Pinpoint the cell where the given text exists, returning its (X, Y) midpoint coordinate. 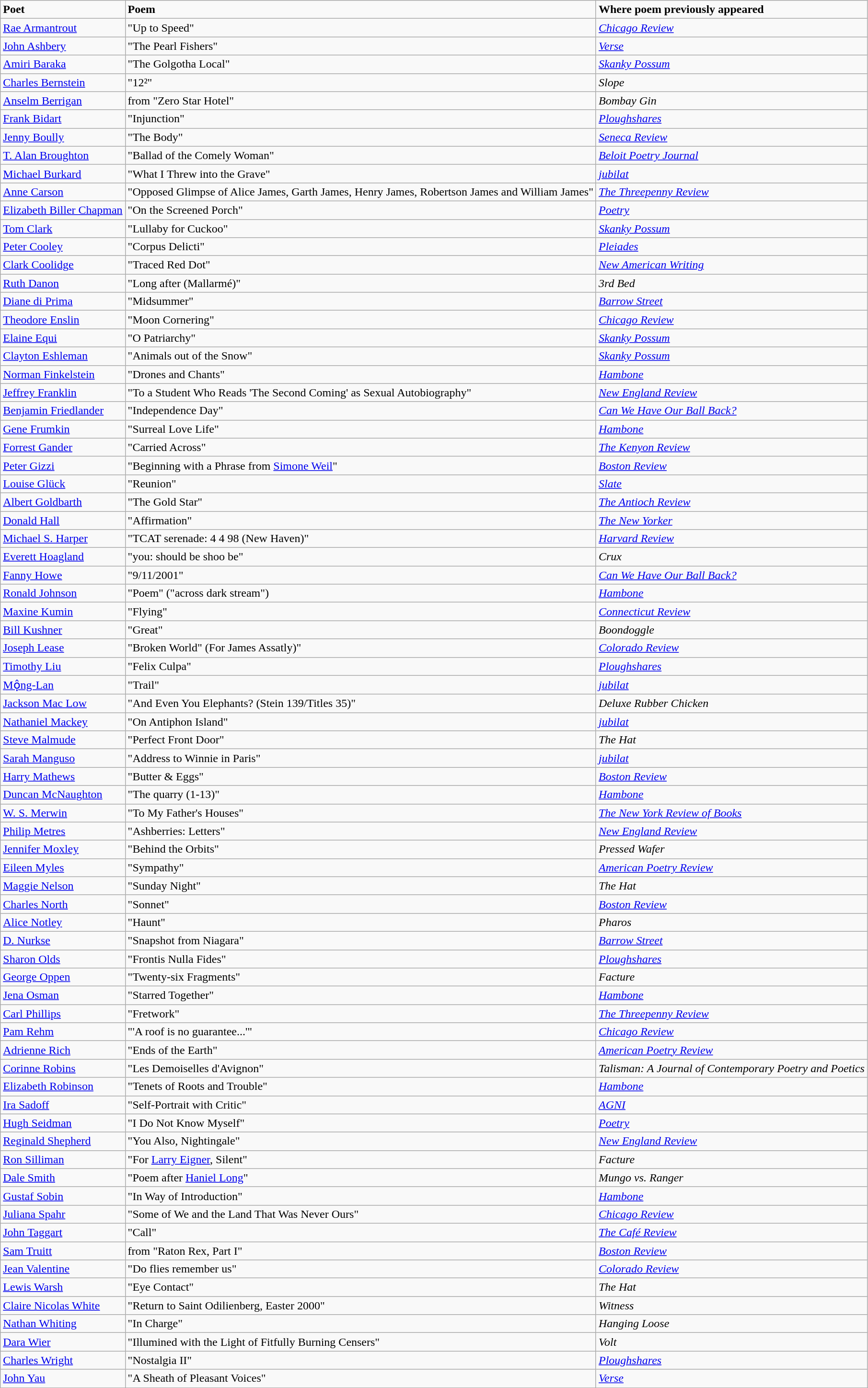
"Moon Cornering" (360, 320)
Poem (360, 10)
"Sunday Night" (360, 886)
"Sympathy" (360, 867)
Dale Smith (63, 1178)
Connecticut Review (731, 612)
"I Do Not Know Myself" (360, 1123)
"Do flies remember us" (360, 1269)
"Ends of the Earth" (360, 1050)
Slope (731, 82)
Louise Glück (63, 484)
Boondoggle (731, 630)
Diane di Prima (63, 301)
Duncan McNaughton (63, 795)
"TCAT serenade: 4 4 98 (New Haven)" (360, 539)
"Lullaby for Cuckoo" (360, 229)
"Traced Red Dot" (360, 265)
"Beginning with a Phrase from Simone Weil" (360, 465)
"Independence Day" (360, 411)
"Perfect Front Door" (360, 740)
"Address to Winnie in Paris" (360, 758)
Bill Kushner (63, 630)
Dara Wier (63, 1342)
"Midsummer" (360, 301)
Theodore Enslin (63, 320)
Pleiades (731, 247)
Peter Cooley (63, 247)
"Return to Saint Odilienberg, Easter 2000" (360, 1306)
Sharon Olds (63, 959)
Lewis Warsh (63, 1287)
Jean Valentine (63, 1269)
"In Charge" (360, 1324)
Nathan Whiting (63, 1324)
Steve Malmude (63, 740)
Charles Wright (63, 1360)
"On Antiphon Island" (360, 722)
The New York Review of Books (731, 813)
Crux (731, 557)
AGNI (731, 1105)
Pam Rehm (63, 1032)
Joseph Lease (63, 648)
"Ballad of the Comely Woman" (360, 155)
Peter Gizzi (63, 465)
Nathaniel Mackey (63, 722)
"Haunt" (360, 922)
Everett Hoagland (63, 557)
"Behind the Orbits" (360, 849)
Frank Bidart (63, 119)
Hugh Seidman (63, 1123)
"The Gold Star" (360, 502)
Adrienne Rich (63, 1050)
Ronald Johnson (63, 593)
Timothy Liu (63, 666)
"Illumined with the Light of Fitfully Burning Censers" (360, 1342)
"The quarry (1-13)" (360, 795)
"The Body" (360, 137)
Harry Mathews (63, 776)
Amiri Baraka (63, 64)
Witness (731, 1306)
"The Golgotha Local" (360, 64)
Sarah Manguso (63, 758)
"Injunction" (360, 119)
Forrest Gander (63, 447)
"Trail" (360, 685)
from "Zero Star Hotel" (360, 101)
John Taggart (63, 1232)
"you: should be shoo be" (360, 557)
"Some of We and the Land That Was Never Ours" (360, 1214)
Norman Finkelstein (63, 374)
"To a Student Who Reads 'The Second Coming' as Sexual Autobiography" (360, 393)
"Reunion" (360, 484)
Benjamin Friedlander (63, 411)
"Long after (Mallarmé)" (360, 283)
3rd Bed (731, 283)
"Twenty-six Fragments" (360, 977)
Jackson Mac Low (63, 704)
Michael S. Harper (63, 539)
The Antioch Review (731, 502)
"Eye Contact" (360, 1287)
"Broken World" (For James Assatly)" (360, 648)
"Nostalgia II" (360, 1360)
Mungo vs. Ranger (731, 1178)
Elizabeth Robinson (63, 1087)
Tom Clark (63, 229)
"For Larry Eigner, Silent" (360, 1159)
Jenny Boully (63, 137)
"Corpus Delicti" (360, 247)
Claire Nicolas White (63, 1306)
"'A roof is no guarantee...'" (360, 1032)
Maxine Kumin (63, 612)
Hanging Loose (731, 1324)
The Kenyon Review (731, 447)
"Call" (360, 1232)
T. Alan Broughton (63, 155)
"12²" (360, 82)
"Up to Speed" (360, 28)
Where poem previously appeared (731, 10)
Sam Truitt (63, 1250)
W. S. Merwin (63, 813)
The New Yorker (731, 520)
Elaine Equi (63, 338)
"Poem" ("across dark stream") (360, 593)
"Frontis Nulla Fides" (360, 959)
Jena Osman (63, 995)
"Opposed Glimpse of Alice James, Garth James, Henry James, Robertson James and William James" (360, 192)
Juliana Spahr (63, 1214)
Alice Notley (63, 922)
Charles North (63, 904)
Clark Coolidge (63, 265)
"To My Father's Houses" (360, 813)
"Ashberries: Letters" (360, 831)
John Yau (63, 1378)
Slate (731, 484)
"Tenets of Roots and Trouble" (360, 1087)
Bombay Gin (731, 101)
Beloit Poetry Journal (731, 155)
Mộng-Lan (63, 685)
Anselm Berrigan (63, 101)
Deluxe Rubber Chicken (731, 704)
"O Patriarchy" (360, 338)
Charles Bernstein (63, 82)
New American Writing (731, 265)
Donald Hall (63, 520)
John Ashbery (63, 46)
"On the Screened Porch" (360, 210)
"The Pearl Fishers" (360, 46)
"A Sheath of Pleasant Voices" (360, 1378)
"Surreal Love Life" (360, 429)
Seneca Review (731, 137)
Harvard Review (731, 539)
Poet (63, 10)
"Les Demoiselles d'Avignon" (360, 1068)
Ron Silliman (63, 1159)
Gustaf Sobin (63, 1196)
from "Raton Rex, Part I" (360, 1250)
Jeffrey Franklin (63, 393)
Talisman: A Journal of Contemporary Poetry and Poetics (731, 1068)
Albert Goldbarth (63, 502)
Maggie Nelson (63, 886)
Ira Sadoff (63, 1105)
Jennifer Moxley (63, 849)
Ruth Danon (63, 283)
Clayton Eshleman (63, 356)
D. Nurkse (63, 940)
Pharos (731, 922)
"Drones and Chants" (360, 374)
"Carried Across" (360, 447)
Reginald Shepherd (63, 1141)
Michael Burkard (63, 173)
"Snapshot from Niagara" (360, 940)
"What I Threw into the Grave" (360, 173)
"In Way of Introduction" (360, 1196)
Anne Carson (63, 192)
"Self-Portrait with Critic" (360, 1105)
"Poem after Haniel Long" (360, 1178)
"Flying" (360, 612)
"Affirmation" (360, 520)
Elizabeth Biller Chapman (63, 210)
Rae Armantrout (63, 28)
"Starred Together" (360, 995)
Corinne Robins (63, 1068)
"Animals out of the Snow" (360, 356)
"9/11/2001" (360, 575)
Pressed Wafer (731, 849)
"Great" (360, 630)
"Butter & Eggs" (360, 776)
"And Even You Elephants? (Stein 139/Titles 35)" (360, 704)
Carl Phillips (63, 1014)
Gene Frumkin (63, 429)
Fanny Howe (63, 575)
Philip Metres (63, 831)
"Felix Culpa" (360, 666)
"Sonnet" (360, 904)
The Café Review (731, 1232)
"Fretwork" (360, 1014)
Volt (731, 1342)
"You Also, Nightingale" (360, 1141)
Eileen Myles (63, 867)
George Oppen (63, 977)
